For the text-containing cell, return its midpoint in [x, y] coordinate format. 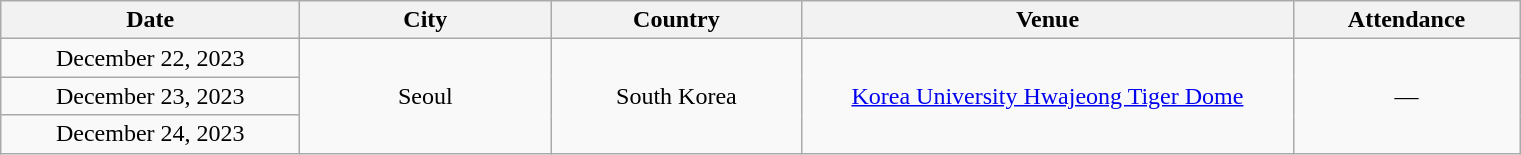
Date [150, 20]
Seoul [426, 96]
South Korea [676, 96]
Country [676, 20]
December 24, 2023 [150, 134]
December 22, 2023 [150, 58]
Attendance [1406, 20]
Korea University Hwajeong Tiger Dome [1048, 96]
Venue [1048, 20]
December 23, 2023 [150, 96]
City [426, 20]
— [1406, 96]
